From the cell containing the given text, extract its center point as (x, y) coordinate. 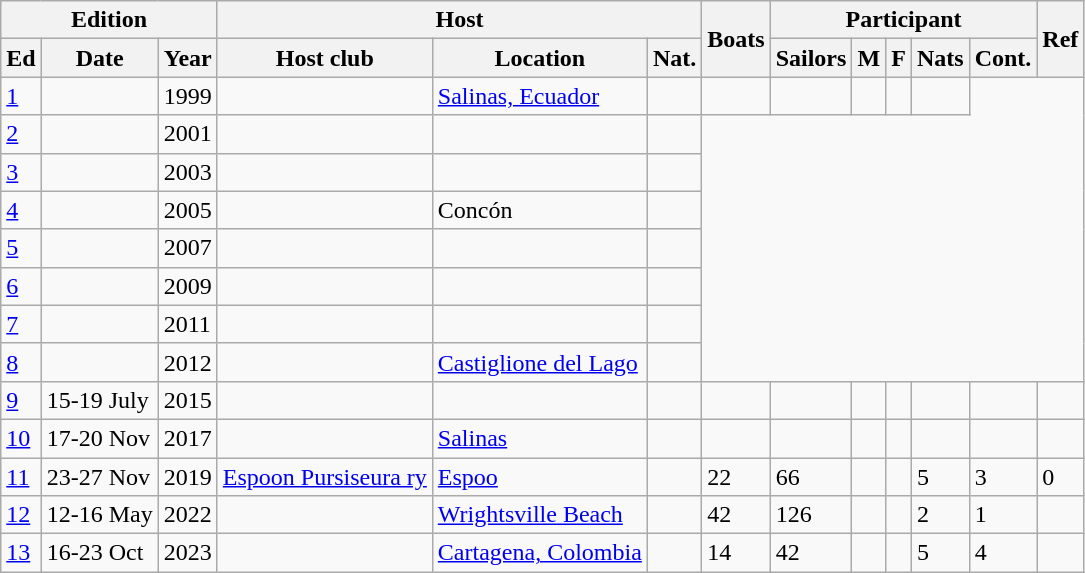
Espoo (540, 477)
66 (811, 477)
9 (21, 400)
Espoon Pursiseura ry (324, 477)
Participant (904, 20)
0 (1060, 477)
11 (21, 477)
6 (21, 286)
Concón (540, 210)
17-20 Nov (100, 438)
Edition (110, 20)
8 (21, 362)
Year (188, 58)
12-16 May (100, 515)
F (899, 58)
2001 (188, 134)
15-19 July (100, 400)
Nat. (674, 58)
2022 (188, 515)
2005 (188, 210)
13 (21, 553)
2012 (188, 362)
Ref (1060, 39)
22 (736, 477)
1999 (188, 96)
2011 (188, 324)
Date (100, 58)
126 (811, 515)
Sailors (811, 58)
14 (736, 553)
12 (21, 515)
Host club (324, 58)
Ed (21, 58)
2017 (188, 438)
Cont. (1003, 58)
Nats (940, 58)
Castiglione del Lago (540, 362)
Cartagena, Colombia (540, 553)
Location (540, 58)
Salinas, Ecuador (540, 96)
Host (459, 20)
10 (21, 438)
Boats (736, 39)
2019 (188, 477)
M (869, 58)
Salinas (540, 438)
16-23 Oct (100, 553)
Wrightsville Beach (540, 515)
2015 (188, 400)
23-27 Nov (100, 477)
2023 (188, 553)
2003 (188, 172)
2009 (188, 286)
7 (21, 324)
2007 (188, 248)
